Scan for the cell matching the given text and deliver its (x, y) coordinate at center. 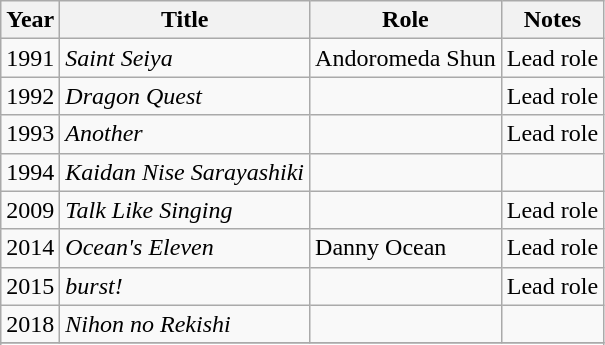
2014 (30, 248)
Andoromeda Shun (406, 58)
Danny Ocean (406, 248)
Another (185, 134)
Title (185, 20)
Kaidan Nise Sarayashiki (185, 172)
Year (30, 20)
Ocean's Eleven (185, 248)
Saint Seiya (185, 58)
burst! (185, 286)
Nihon no Rekishi (185, 324)
1993 (30, 134)
Talk Like Singing (185, 210)
2009 (30, 210)
1991 (30, 58)
Notes (552, 20)
Dragon Quest (185, 96)
1994 (30, 172)
Role (406, 20)
2015 (30, 286)
2018 (30, 324)
1992 (30, 96)
